Capture the cell that displays the provided text and extract its [X, Y] central coordinate. 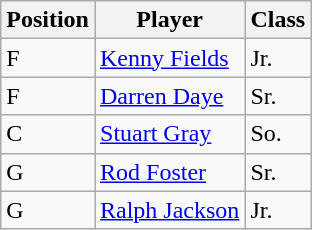
Kenny Fields [169, 58]
Ralph Jackson [169, 210]
Darren Daye [169, 96]
Player [169, 20]
Stuart Gray [169, 134]
Rod Foster [169, 172]
Class [278, 20]
Position [48, 20]
So. [278, 134]
C [48, 134]
